Return the [X, Y] coordinate for the center point of the cell that contains the specified text.  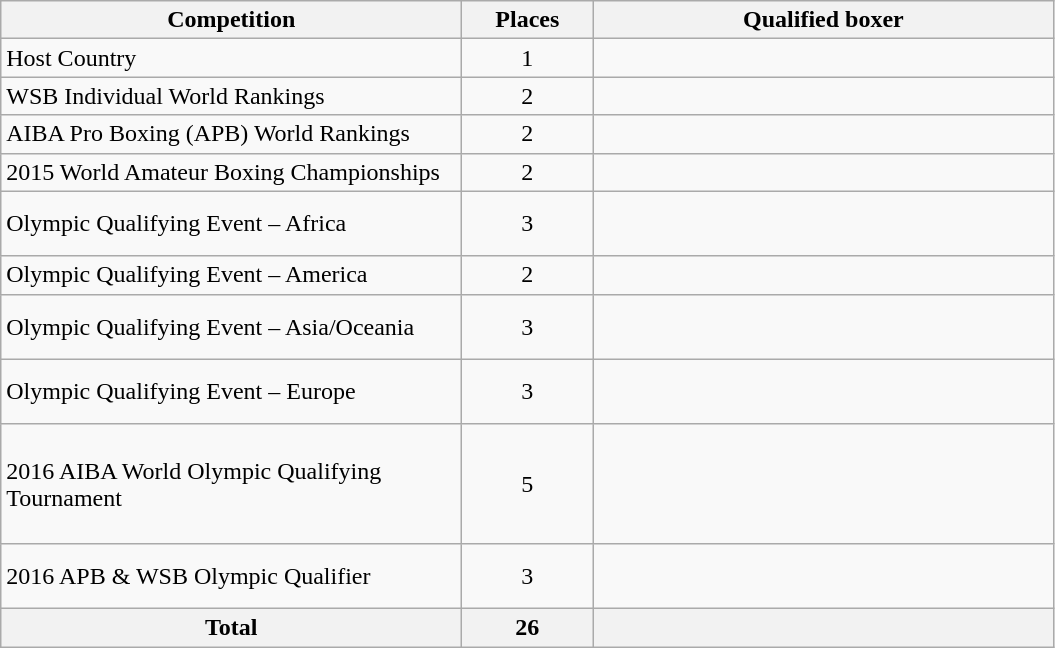
Places [528, 20]
Olympic Qualifying Event – Africa [232, 224]
Olympic Qualifying Event – Asia/Oceania [232, 326]
26 [528, 627]
Host Country [232, 58]
Qualified boxer [824, 20]
AIBA Pro Boxing (APB) World Rankings [232, 134]
1 [528, 58]
WSB Individual World Rankings [232, 96]
Olympic Qualifying Event – Europe [232, 392]
5 [528, 484]
2016 APB & WSB Olympic Qualifier [232, 576]
Total [232, 627]
2016 AIBA World Olympic Qualifying Tournament [232, 484]
2015 World Amateur Boxing Championships [232, 172]
Olympic Qualifying Event – America [232, 275]
Competition [232, 20]
